Return the [X, Y] coordinate for the center point of the cell that contains the specified text.  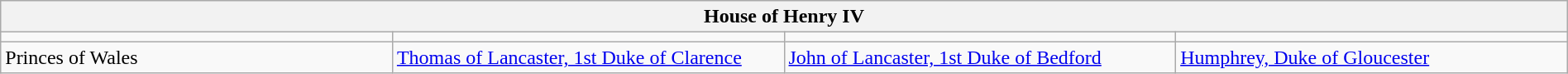
Princes of Wales [197, 57]
John of Lancaster, 1st Duke of Bedford [980, 57]
Thomas of Lancaster, 1st Duke of Clarence [588, 57]
Humphrey, Duke of Gloucester [1372, 57]
House of Henry IV [784, 17]
